Pinpoint the cell where the given text exists, returning its [x, y] midpoint coordinate. 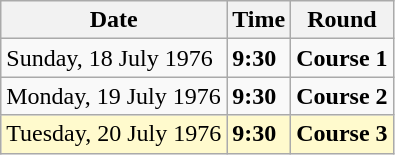
Round [342, 20]
Monday, 19 July 1976 [114, 96]
Time [259, 20]
Tuesday, 20 July 1976 [114, 134]
Course 1 [342, 58]
Course 2 [342, 96]
Date [114, 20]
Course 3 [342, 134]
Sunday, 18 July 1976 [114, 58]
